Provide the (X, Y) coordinate of the cell's center where the given text is located.  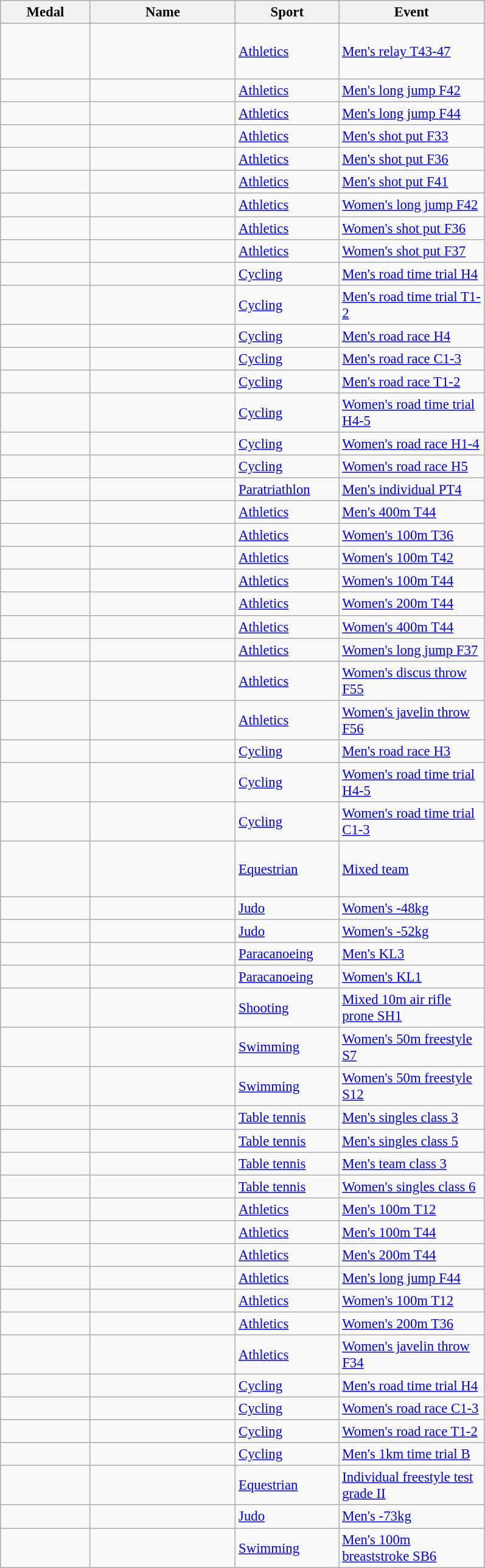
Sport (287, 12)
Men's road race C1-3 (411, 359)
Men's road race H3 (411, 751)
Women's road time trial C1-3 (411, 821)
Women's discus throw F55 (411, 680)
Men's road race T1-2 (411, 382)
Men's shot put F41 (411, 182)
Women's long jump F42 (411, 205)
Men's shot put F33 (411, 136)
Women's long jump F37 (411, 650)
Mixed 10m air rifle prone SH1 (411, 1008)
Women's 100m T44 (411, 581)
Men's singles class 3 (411, 1118)
Medal (45, 12)
Women's road race H5 (411, 467)
Women's shot put F36 (411, 228)
Event (411, 12)
Women's singles class 6 (411, 1186)
Women's road race H1-4 (411, 444)
Men's 200m T44 (411, 1255)
Men's 400m T44 (411, 512)
Men's KL3 (411, 954)
Women's 100m T36 (411, 535)
Men's long jump F42 (411, 91)
Women's javelin throw F56 (411, 720)
Men's 100m T12 (411, 1209)
Women's javelin throw F34 (411, 1354)
Mixed team (411, 869)
Men's road race H4 (411, 336)
Men's 100m T44 (411, 1232)
Individual freestyle test grade II (411, 1486)
Men's 1km time trial B (411, 1454)
Women's 200m T36 (411, 1323)
Paratriathlon (287, 490)
Women's -48kg (411, 908)
Women's 200m T44 (411, 604)
Women's 50m freestyle S7 (411, 1048)
Men's shot put F36 (411, 159)
Women's 100m T12 (411, 1301)
Women's 100m T42 (411, 558)
Women's KL1 (411, 977)
Name (163, 12)
Women's road race C1-3 (411, 1409)
Women's 50m freestyle S12 (411, 1087)
Women's shot put F37 (411, 251)
Women's -52kg (411, 932)
Women's 400m T44 (411, 627)
Women's road race T1-2 (411, 1432)
Men's 100m breaststroke SB6 (411, 1548)
Men's road time trial T1-2 (411, 304)
Men's team class 3 (411, 1163)
Men's individual PT4 (411, 490)
Shooting (287, 1008)
Men's -73kg (411, 1517)
Men's relay T43-47 (411, 52)
Men's singles class 5 (411, 1141)
